Provide the (X, Y) coordinate of the cell's center where the given text is located.  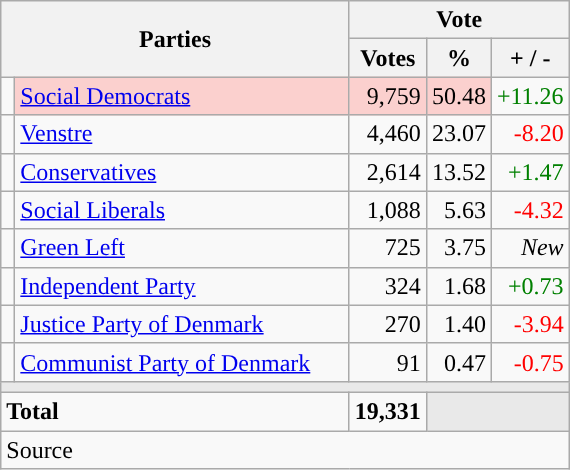
23.07 (458, 134)
13.52 (458, 172)
Independent Party (182, 286)
19,331 (388, 411)
9,759 (388, 96)
3.75 (458, 248)
91 (388, 362)
-8.20 (530, 134)
+0.73 (530, 286)
Total (176, 411)
Green Left (182, 248)
New (530, 248)
Votes (388, 58)
+11.26 (530, 96)
2,614 (388, 172)
Source (285, 449)
725 (388, 248)
% (458, 58)
Conservatives (182, 172)
-0.75 (530, 362)
Social Democrats (182, 96)
Communist Party of Denmark (182, 362)
270 (388, 324)
Vote (459, 20)
50.48 (458, 96)
Parties (176, 39)
Venstre (182, 134)
1.68 (458, 286)
Social Liberals (182, 210)
-3.94 (530, 324)
Justice Party of Denmark (182, 324)
0.47 (458, 362)
+1.47 (530, 172)
+ / - (530, 58)
5.63 (458, 210)
1,088 (388, 210)
1.40 (458, 324)
-4.32 (530, 210)
4,460 (388, 134)
324 (388, 286)
